Return the [x, y] coordinate for the center point of the cell that contains the specified text.  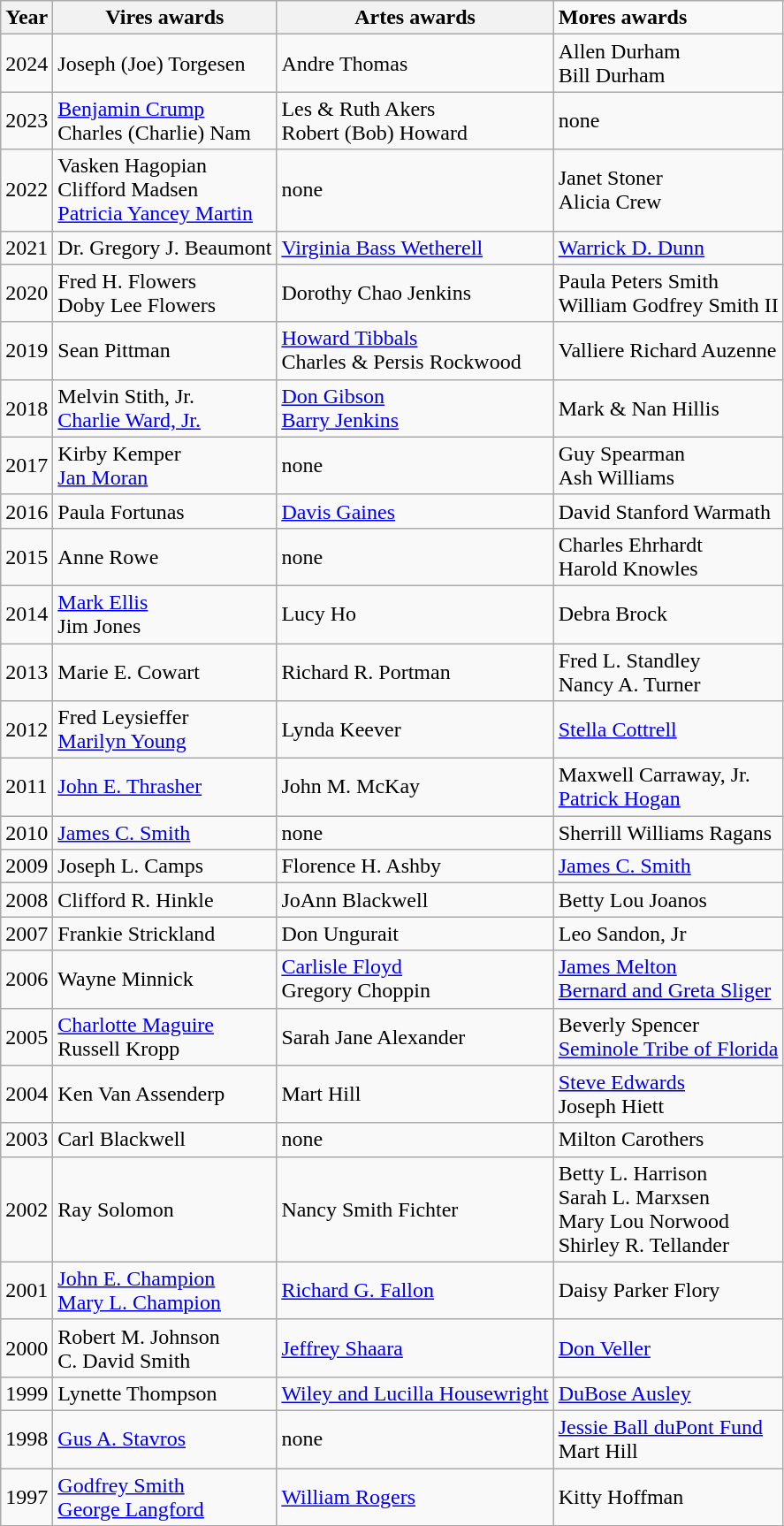
Maxwell Carraway, Jr.Patrick Hogan [668, 787]
Charlotte MaguireRussell Kropp [164, 1036]
John E. ChampionMary L. Champion [164, 1291]
Sarah Jane Alexander [415, 1036]
Betty Lou Joanos [668, 900]
Anne Rowe [164, 557]
Beverly SpencerSeminole Tribe of Florida [668, 1036]
Kitty Hoffman [668, 1496]
Sean Pittman [164, 350]
Allen Durham Bill Durham [668, 64]
2013 [27, 672]
Virginia Bass Wetherell [415, 248]
2000 [27, 1347]
2006 [27, 980]
2010 [27, 833]
2008 [27, 900]
Les & Ruth Akers Robert (Bob) Howard [415, 120]
Guy SpearmanAsh Williams [668, 465]
2014 [27, 614]
Wayne Minnick [164, 980]
1999 [27, 1393]
2020 [27, 294]
1998 [27, 1439]
DuBose Ausley [668, 1393]
Howard TibbalsCharles & Persis Rockwood [415, 350]
Dr. Gregory J. Beaumont [164, 248]
William Rogers [415, 1496]
Carl Blackwell [164, 1140]
2003 [27, 1140]
James MeltonBernard and Greta Sliger [668, 980]
Ray Solomon [164, 1209]
Artes awards [415, 18]
Lynda Keever [415, 730]
2015 [27, 557]
Joseph (Joe) Torgesen [164, 64]
Valliere Richard Auzenne [668, 350]
Melvin Stith, Jr.Charlie Ward, Jr. [164, 408]
David Stanford Warmath [668, 511]
Frankie Strickland [164, 934]
Paula Fortunas [164, 511]
Mark & Nan Hillis [668, 408]
Milton Carothers [668, 1140]
Marie E. Cowart [164, 672]
Vires awards [164, 18]
2001 [27, 1291]
Lucy Ho [415, 614]
Andre Thomas [415, 64]
Nancy Smith Fichter [415, 1209]
Mart Hill [415, 1095]
Godfrey SmithGeorge Langford [164, 1496]
Betty L. HarrisonSarah L. MarxsenMary Lou NorwoodShirley R. Tellander [668, 1209]
Richard R. Portman [415, 672]
JoAnn Blackwell [415, 900]
2022 [27, 190]
Fred H. FlowersDoby Lee Flowers [164, 294]
2019 [27, 350]
Janet StonerAlicia Crew [668, 190]
Davis Gaines [415, 511]
Sherrill Williams Ragans [668, 833]
Dorothy Chao Jenkins [415, 294]
2002 [27, 1209]
Vasken HagopianClifford MadsenPatricia Yancey Martin [164, 190]
Don Ungurait [415, 934]
Clifford R. Hinkle [164, 900]
2007 [27, 934]
Steve EdwardsJoseph Hiett [668, 1095]
Carlisle FloydGregory Choppin [415, 980]
2017 [27, 465]
Gus A. Stavros [164, 1439]
2005 [27, 1036]
Stella Cottrell [668, 730]
2004 [27, 1095]
Paula Peters SmithWilliam Godfrey Smith II [668, 294]
Mark EllisJim Jones [164, 614]
Fred LeysiefferMarilyn Young [164, 730]
Wiley and Lucilla Housewright [415, 1393]
Leo Sandon, Jr [668, 934]
Benjamin CrumpCharles (Charlie) Nam [164, 120]
2018 [27, 408]
Don Veller [668, 1347]
Daisy Parker Flory [668, 1291]
2024 [27, 64]
Charles EhrhardtHarold Knowles [668, 557]
2009 [27, 866]
Florence H. Ashby [415, 866]
John M. McKay [415, 787]
2023 [27, 120]
2016 [27, 511]
John E. Thrasher [164, 787]
Fred L. StandleyNancy A. Turner [668, 672]
Jessie Ball duPont FundMart Hill [668, 1439]
Richard G. Fallon [415, 1291]
Don GibsonBarry Jenkins [415, 408]
2011 [27, 787]
2012 [27, 730]
Robert M. JohnsonC. David Smith [164, 1347]
Joseph L. Camps [164, 866]
Year [27, 18]
Kirby KemperJan Moran [164, 465]
Jeffrey Shaara [415, 1347]
Debra Brock [668, 614]
Ken Van Assenderp [164, 1095]
Warrick D. Dunn [668, 248]
1997 [27, 1496]
2021 [27, 248]
Lynette Thompson [164, 1393]
Mores awards [668, 18]
